Output the [X, Y] coordinate of the center of the cell containing the given text.  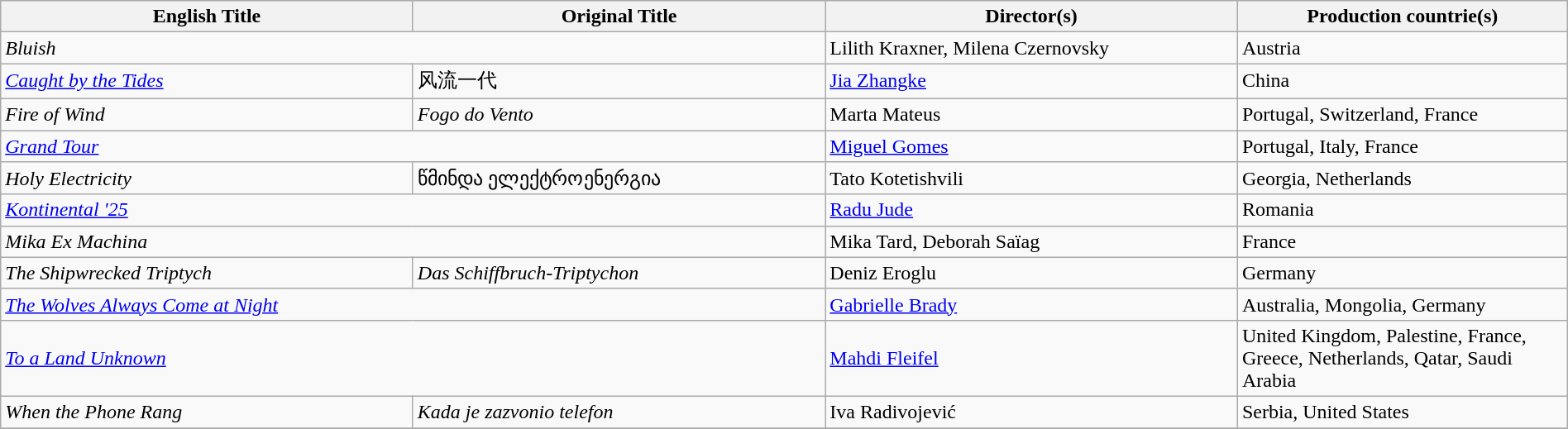
Lilith Kraxner, Milena Czernovsky [1032, 48]
Kontinental '25 [414, 210]
Mika Tard, Deborah Saïag [1032, 241]
Portugal, Italy, France [1403, 146]
Mahdi Fleifel [1032, 358]
Original Title [619, 17]
Das Schiffbruch-Triptychon [619, 273]
Jia Zhangke [1032, 81]
Mika Ex Machina [414, 241]
Portugal, Switzerland, France [1403, 114]
Kada je zazvonio telefon [619, 412]
Deniz Eroglu [1032, 273]
Romania [1403, 210]
Iva Radivojević [1032, 412]
Fogo do Vento [619, 114]
Germany [1403, 273]
Grand Tour [414, 146]
Fire of Wind [207, 114]
United Kingdom, Palestine, France, Greece, Netherlands, Qatar, Saudi Arabia [1403, 358]
France [1403, 241]
Production countrie(s) [1403, 17]
Director(s) [1032, 17]
წმინდა ელექტროენერგია [619, 179]
Miguel Gomes [1032, 146]
English Title [207, 17]
Caught by the Tides [207, 81]
Serbia, United States [1403, 412]
Austria [1403, 48]
China [1403, 81]
To a Land Unknown [414, 358]
Georgia, Netherlands [1403, 179]
Gabrielle Brady [1032, 304]
Holy Electricity [207, 179]
风流一代 [619, 81]
Radu Jude [1032, 210]
Tato Kotetishvili [1032, 179]
The Shipwrecked Triptych [207, 273]
Australia, Mongolia, Germany [1403, 304]
When the Phone Rang [207, 412]
Marta Mateus [1032, 114]
The Wolves Always Come at Night [414, 304]
Bluish [414, 48]
